For the text-containing cell, return its midpoint in (X, Y) coordinate format. 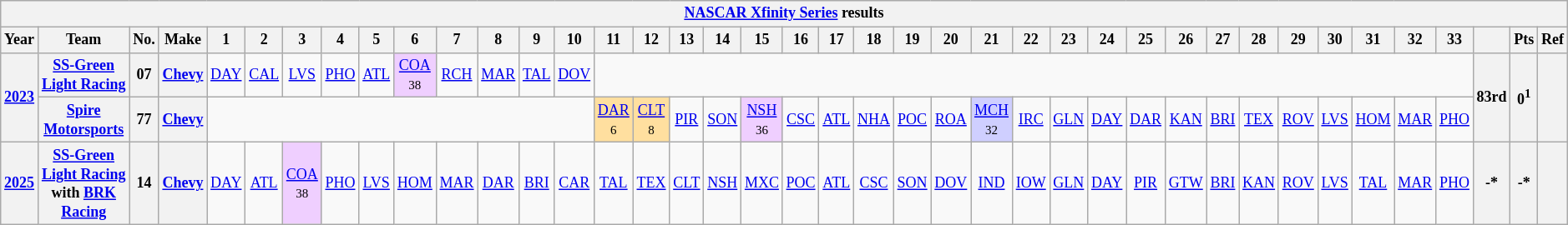
5 (377, 40)
2 (264, 40)
11 (613, 40)
NHA (874, 120)
IOW (1030, 183)
31 (1373, 40)
6 (416, 40)
MXC (762, 183)
22 (1030, 40)
19 (912, 40)
NSH (723, 183)
26 (1186, 40)
ROA (951, 120)
SS-Green Light Racing with BRK Racing (83, 183)
20 (951, 40)
2023 (20, 97)
16 (801, 40)
CLT (686, 183)
CAL (264, 75)
4 (341, 40)
33 (1454, 40)
07 (144, 75)
3 (302, 40)
23 (1069, 40)
12 (651, 40)
21 (992, 40)
1 (226, 40)
Pts (1525, 40)
8 (498, 40)
9 (537, 40)
30 (1334, 40)
15 (762, 40)
RCH (457, 75)
28 (1259, 40)
18 (874, 40)
Year (20, 40)
No. (144, 40)
77 (144, 120)
Make (183, 40)
25 (1146, 40)
32 (1415, 40)
24 (1107, 40)
Ref (1553, 40)
7 (457, 40)
10 (574, 40)
29 (1297, 40)
CLT8 (651, 120)
CAR (574, 183)
Spire Motorsports (83, 120)
Team (83, 40)
GTW (1186, 183)
IND (992, 183)
DAR6 (613, 120)
NSH36 (762, 120)
83rd (1491, 97)
MCH32 (992, 120)
2025 (20, 183)
SS-Green Light Racing (83, 75)
IRC (1030, 120)
NASCAR Xfinity Series results (784, 13)
01 (1525, 97)
27 (1222, 40)
13 (686, 40)
17 (837, 40)
